Return the (x, y) coordinate for the center point of the cell that contains the specified text.  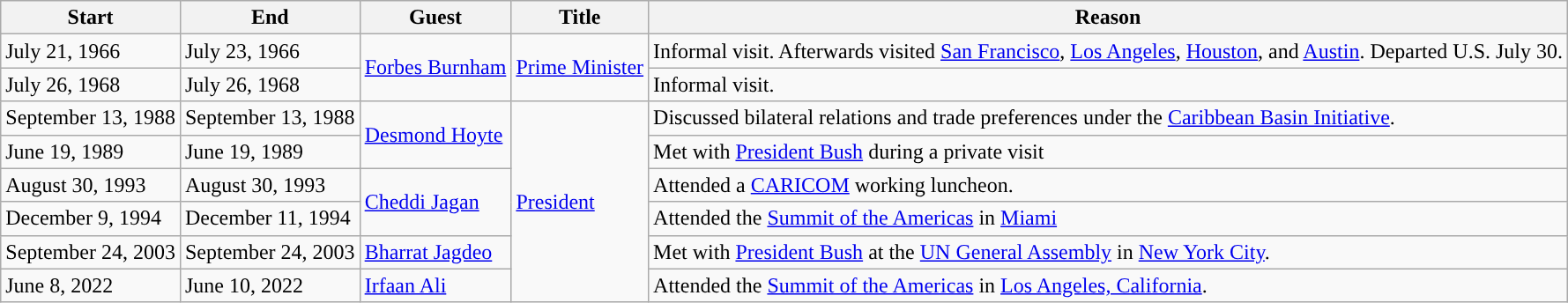
Bharrat Jagdeo (435, 252)
Forbes Burnham (435, 68)
Attended the Summit of the Americas in Miami (1109, 218)
Informal visit. Afterwards visited San Francisco, Los Angeles, Houston, and Austin. Departed U.S. July 30. (1109, 51)
December 11, 1994 (270, 218)
Discussed bilateral relations and trade preferences under the Caribbean Basin Initiative. (1109, 118)
Attended a CARICOM working luncheon. (1109, 185)
Prime Minister (580, 68)
President (580, 202)
Irfaan Ali (435, 285)
Start (91, 18)
Title (580, 18)
July 23, 1966 (270, 51)
Met with President Bush at the UN General Assembly in New York City. (1109, 252)
June 10, 2022 (270, 285)
June 8, 2022 (91, 285)
July 21, 1966 (91, 51)
Desmond Hoyte (435, 135)
Attended the Summit of the Americas in Los Angeles, California. (1109, 285)
Cheddi Jagan (435, 202)
Guest (435, 18)
End (270, 18)
Met with President Bush during a private visit (1109, 151)
December 9, 1994 (91, 218)
Reason (1109, 18)
Informal visit. (1109, 85)
